Search for the cell housing the specified text and yield its (X, Y) center coordinate. 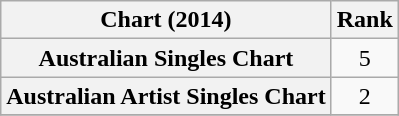
Australian Singles Chart (166, 58)
Chart (2014) (166, 20)
Rank (364, 20)
2 (364, 96)
Australian Artist Singles Chart (166, 96)
5 (364, 58)
